Detect which cell encompasses the target text, then output its [x, y] center coordinate. 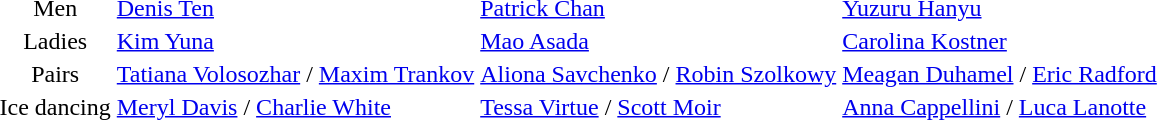
Tatiana Volosozhar / Maxim Trankov [295, 74]
Kim Yuna [295, 41]
Mao Asada [658, 41]
Aliona Savchenko / Robin Szolkowy [658, 74]
